Return the [X, Y] coordinate for the center point of the cell that contains the specified text.  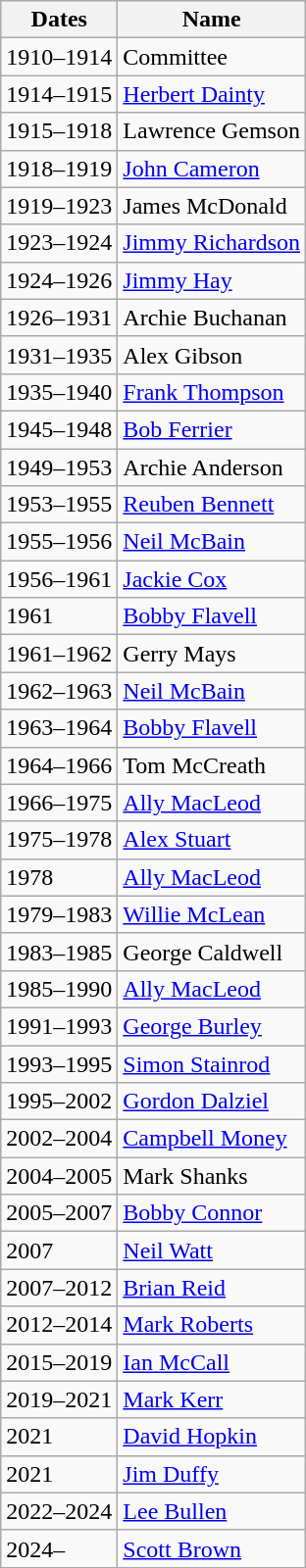
Archie Buchanan [212, 318]
Alex Stuart [212, 840]
1963–1964 [59, 728]
Archie Anderson [212, 467]
1985–1990 [59, 989]
1991–1993 [59, 1026]
Bobby Connor [212, 1213]
Jimmy Hay [212, 280]
2007 [59, 1250]
1995–2002 [59, 1102]
1949–1953 [59, 467]
Tom McCreath [212, 765]
Gordon Dalziel [212, 1102]
2015–2019 [59, 1362]
George Burley [212, 1026]
1993–1995 [59, 1063]
Campbell Money [212, 1139]
Lee Bullen [212, 1511]
2019–2021 [59, 1399]
1926–1931 [59, 318]
1975–1978 [59, 840]
Gerry Mays [212, 654]
1910–1914 [59, 57]
Mark Roberts [212, 1325]
2002–2004 [59, 1139]
1956–1961 [59, 579]
Ian McCall [212, 1362]
Neil Watt [212, 1250]
Simon Stainrod [212, 1063]
1953–1955 [59, 505]
1945–1948 [59, 429]
1919–1923 [59, 206]
Scott Brown [212, 1548]
1915–1918 [59, 131]
1931–1935 [59, 355]
Mark Kerr [212, 1399]
Herbert Dainty [212, 94]
Willie McLean [212, 914]
1979–1983 [59, 914]
George Caldwell [212, 952]
Lawrence Gemson [212, 131]
1962–1963 [59, 691]
2022–2024 [59, 1511]
1923–1924 [59, 243]
Brian Reid [212, 1288]
Jim Duffy [212, 1474]
Bob Ferrier [212, 429]
1914–1915 [59, 94]
1924–1926 [59, 280]
Jackie Cox [212, 579]
2012–2014 [59, 1325]
1935–1940 [59, 392]
Jimmy Richardson [212, 243]
1978 [59, 877]
2007–2012 [59, 1288]
Name [212, 20]
1918–1919 [59, 169]
2024– [59, 1548]
Frank Thompson [212, 392]
Dates [59, 20]
James McDonald [212, 206]
Committee [212, 57]
John Cameron [212, 169]
Mark Shanks [212, 1176]
1961 [59, 616]
2004–2005 [59, 1176]
Reuben Bennett [212, 505]
1983–1985 [59, 952]
Alex Gibson [212, 355]
David Hopkin [212, 1437]
2005–2007 [59, 1213]
1964–1966 [59, 765]
1961–1962 [59, 654]
1955–1956 [59, 542]
1966–1975 [59, 803]
